Return (x, y) of the center of cell containing provided text 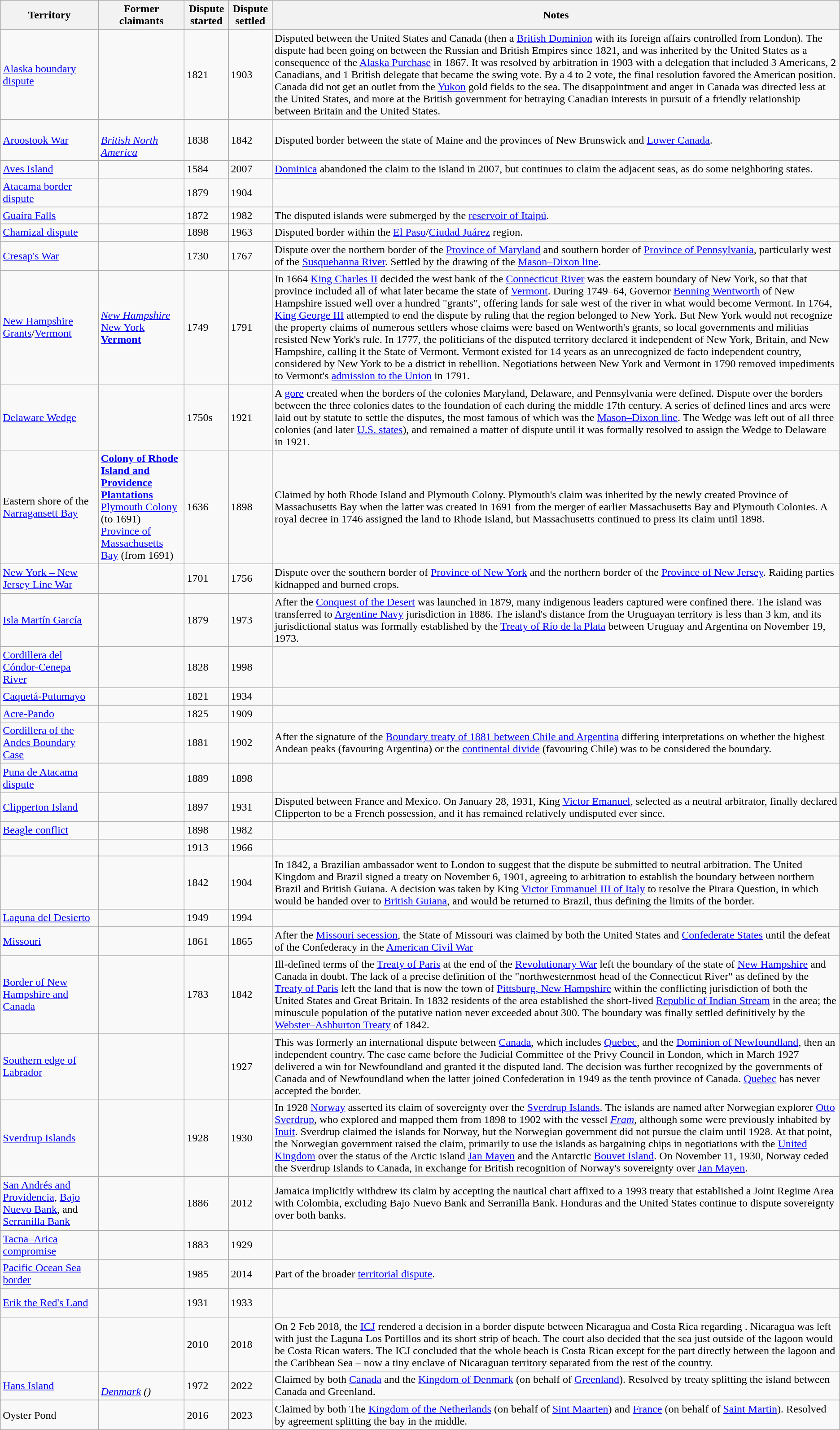
New Hampshire Grants/Vermont (49, 327)
1921 (250, 417)
1750s (206, 417)
Aves Island (49, 169)
1913 (206, 847)
Clipperton Island (49, 807)
Caquetá-Putumayo (49, 697)
1897 (206, 807)
Notes (556, 15)
Acre-Pando (49, 714)
Pacific Ocean Sea border (49, 1274)
1881 (206, 743)
2023 (250, 1415)
1934 (250, 697)
1933 (250, 1303)
2022 (250, 1386)
Chamizal dispute (49, 232)
Cordillera of the Andes Boundary Case (49, 743)
Puna de Atacama dispute (49, 778)
Territory (49, 15)
2018 (250, 1345)
Border of New Hampshire and Canada (49, 995)
Sverdrup Islands (49, 1137)
2007 (250, 169)
1998 (250, 667)
Eastern shore of the Narragansett Bay (49, 507)
Colony of Rhode Island and Providence PlantationsPlymouth Colony (to 1691)Province of Massachusetts Bay (from 1691) (141, 507)
Alaska boundary dispute (49, 75)
Former claimants (141, 15)
1828 (206, 667)
2014 (250, 1274)
Missouri (49, 941)
Cresap's War (49, 256)
2016 (206, 1415)
Isla Martín García (49, 620)
1966 (250, 847)
1636 (206, 507)
Guaíra Falls (49, 215)
1584 (206, 169)
Aroostook War (49, 140)
Atacama border dispute (49, 192)
1791 (250, 327)
Oyster Pond (49, 1415)
Claimed by both Canada and the Kingdom of Denmark (on behalf of Greenland). Resolved by treaty splitting the island between Canada and Greenland. (556, 1386)
1883 (206, 1244)
Laguna del Desierto (49, 918)
Southern edge of Labrador (49, 1066)
1767 (250, 256)
1963 (250, 232)
Dominica abandoned the claim to the island in 2007, but continues to claim the adjacent seas, as do some neighboring states. (556, 169)
Tacna–Arica compromise (49, 1244)
New York – New Jersey Line War (49, 578)
Dispute settled (250, 15)
1865 (250, 941)
Erik the Red's Land (49, 1303)
Disputed border within the El Paso/Ciudad Juárez region. (556, 232)
1994 (250, 918)
British North America (141, 140)
2010 (206, 1345)
Hans Island (49, 1386)
1903 (250, 75)
Denmark () (141, 1386)
1886 (206, 1203)
1902 (250, 743)
Beagle conflict (49, 830)
San Andrés and Providencia, Bajo Nuevo Bank, and Serranilla Bank (49, 1203)
1838 (206, 140)
Cordillera del Cóndor-Cenepa River (49, 667)
1985 (206, 1274)
2012 (250, 1203)
1749 (206, 327)
The disputed islands were submerged by the reservoir of Itaipú. (556, 215)
1889 (206, 778)
Dispute started (206, 15)
1972 (206, 1386)
1825 (206, 714)
1783 (206, 995)
1928 (206, 1137)
1909 (250, 714)
1930 (250, 1137)
1973 (250, 620)
Delaware Wedge (49, 417)
1730 (206, 256)
Disputed border between the state of Maine and the provinces of New Brunswick and Lower Canada. (556, 140)
1861 (206, 941)
1701 (206, 578)
1756 (250, 578)
1872 (206, 215)
1927 (250, 1066)
New HampshireNew YorkVermont (141, 327)
Part of the broader territorial dispute. (556, 1274)
1929 (250, 1244)
1949 (206, 918)
